Identify which cell holds the provided text, then report its (x, y) central coordinate. 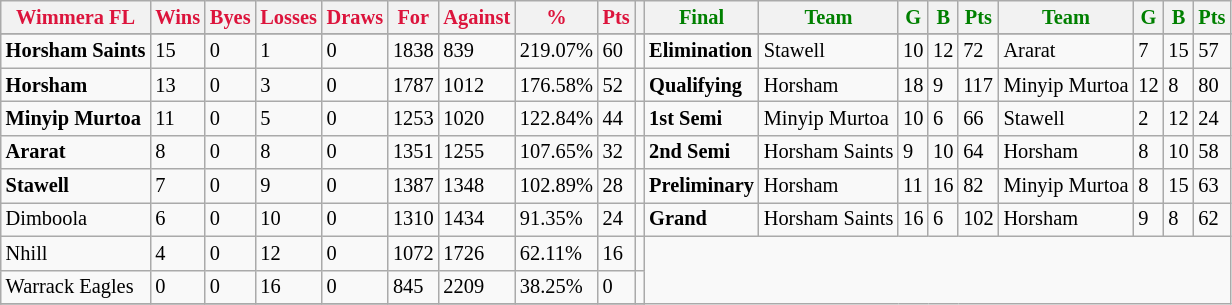
Against (476, 17)
1st Semi (702, 118)
2nd Semi (702, 152)
58 (1212, 152)
72 (978, 51)
1 (288, 51)
1253 (413, 118)
1387 (413, 186)
62.11% (556, 253)
1310 (413, 219)
91.35% (556, 219)
2209 (476, 287)
For (413, 17)
1726 (476, 253)
Wimmera FL (76, 17)
57 (1212, 51)
4 (178, 253)
44 (616, 118)
219.07% (556, 51)
52 (616, 85)
Final (702, 17)
80 (1212, 85)
Draws (355, 17)
18 (913, 85)
Elimination (702, 51)
1787 (413, 85)
82 (978, 186)
Grand (702, 219)
38.25% (556, 287)
1072 (413, 253)
Nhill (76, 253)
102.89% (556, 186)
839 (476, 51)
32 (616, 152)
1012 (476, 85)
1348 (476, 186)
3 (288, 85)
102 (978, 219)
845 (413, 287)
Wins (178, 17)
66 (978, 118)
Dimboola (76, 219)
107.65% (556, 152)
1255 (476, 152)
Qualifying (702, 85)
64 (978, 152)
Warrack Eagles (76, 287)
62 (1212, 219)
122.84% (556, 118)
1434 (476, 219)
13 (178, 85)
Byes (230, 17)
Preliminary (702, 186)
1838 (413, 51)
2 (1148, 118)
117 (978, 85)
1351 (413, 152)
% (556, 17)
Losses (288, 17)
60 (616, 51)
5 (288, 118)
28 (616, 186)
1020 (476, 118)
63 (1212, 186)
176.58% (556, 85)
